From the cell containing the given text, extract its center point as (x, y) coordinate. 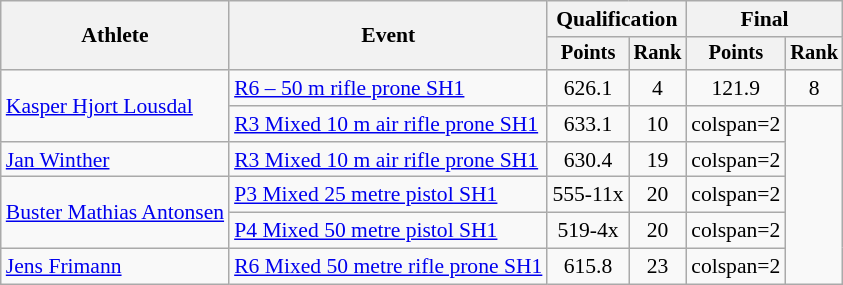
Kasper Hjort Lousdal (115, 106)
10 (658, 124)
R6 – 50 m rifle prone SH1 (388, 88)
615.8 (588, 267)
555-11x (588, 195)
P4 Mixed 50 metre pistol SH1 (388, 231)
Buster Mathias Antonsen (115, 212)
4 (658, 88)
23 (658, 267)
Athlete (115, 36)
19 (658, 160)
Jens Frimann (115, 267)
Final (764, 19)
Jan Winther (115, 160)
8 (814, 88)
630.4 (588, 160)
Qualification (616, 19)
633.1 (588, 124)
519-4x (588, 231)
626.1 (588, 88)
121.9 (736, 88)
R6 Mixed 50 metre rifle prone SH1 (388, 267)
P3 Mixed 25 metre pistol SH1 (388, 195)
Event (388, 36)
